Return (X, Y) of the center of cell containing provided text 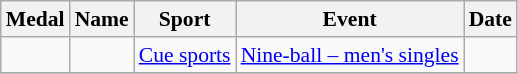
Sport (185, 19)
Nine-ball – men's singles (350, 55)
Medal (36, 19)
Event (350, 19)
Cue sports (185, 55)
Date (490, 19)
Name (102, 19)
